Scan for the cell matching the given text and deliver its (X, Y) coordinate at center. 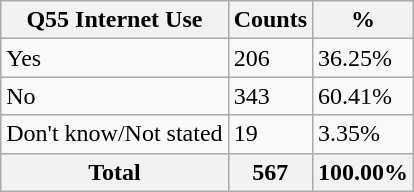
567 (270, 172)
206 (270, 58)
% (364, 20)
3.35% (364, 134)
60.41% (364, 96)
36.25% (364, 58)
100.00% (364, 172)
Total (114, 172)
19 (270, 134)
Don't know/Not stated (114, 134)
Q55 Internet Use (114, 20)
Counts (270, 20)
Yes (114, 58)
343 (270, 96)
No (114, 96)
